Detect which cell encompasses the target text, then output its (x, y) center coordinate. 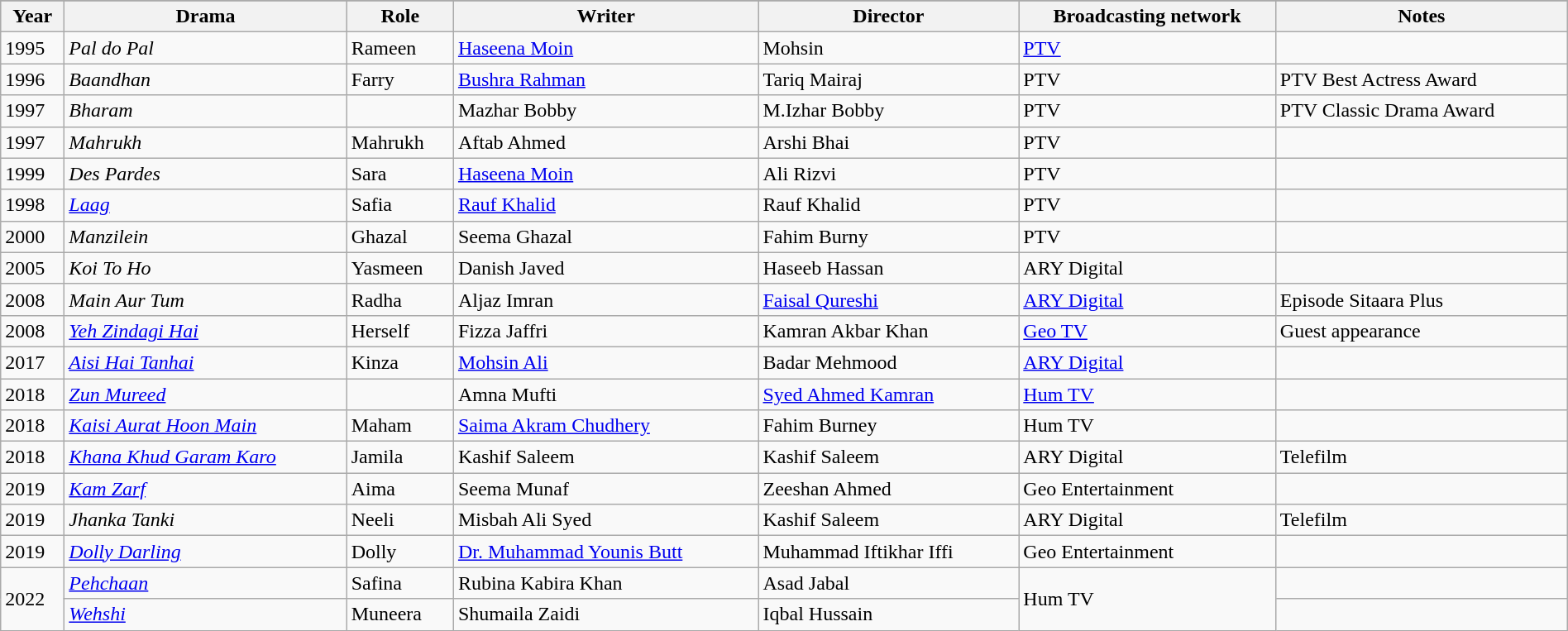
Manzilein (205, 237)
Yeh Zindagi Hai (205, 331)
Sara (400, 174)
Safina (400, 583)
2000 (33, 237)
Misbah Ali Syed (605, 520)
Seema Ghazal (605, 237)
Aljaz Imran (605, 299)
Aima (400, 489)
Director (888, 17)
Broadcasting network (1148, 17)
Neeli (400, 520)
Drama (205, 17)
Pehchaan (205, 583)
Farry (400, 79)
Syed Ahmed Kamran (888, 394)
Writer (605, 17)
Zun Mureed (205, 394)
Bushra Rahman (605, 79)
Des Pardes (205, 174)
Guest appearance (1421, 331)
2017 (33, 362)
PTV Best Actress Award (1421, 79)
Iqbal Hussain (888, 614)
Haseeb Hassan (888, 268)
1995 (33, 48)
Aisi Hai Tanhai (205, 362)
2022 (33, 599)
Maham (400, 426)
Fizza Jaffri (605, 331)
Main Aur Tum (205, 299)
Pal do Pal (205, 48)
Khana Khud Garam Karo (205, 457)
Baandhan (205, 79)
PTV Classic Drama Award (1421, 111)
Aftab Ahmed (605, 142)
Year (33, 17)
Wehshi (205, 614)
Role (400, 17)
Muhammad Iftikhar Iffi (888, 552)
Rubina Kabira Khan (605, 583)
Mohsin (888, 48)
Saima Akram Chudhery (605, 426)
Tariq Mairaj (888, 79)
Herself (400, 331)
Dolly (400, 552)
Kinza (400, 362)
Dr. Muhammad Younis Butt (605, 552)
Safia (400, 205)
Badar Mehmood (888, 362)
Radha (400, 299)
Arshi Bhai (888, 142)
Jamila (400, 457)
Amna Mufti (605, 394)
Rameen (400, 48)
Mazhar Bobby (605, 111)
Geo TV (1148, 331)
Seema Munaf (605, 489)
Bharam (205, 111)
Muneera (400, 614)
Kam Zarf (205, 489)
Ali Rizvi (888, 174)
Koi To Ho (205, 268)
Ghazal (400, 237)
Yasmeen (400, 268)
Notes (1421, 17)
1999 (33, 174)
M.Izhar Bobby (888, 111)
Dolly Darling (205, 552)
Jhanka Tanki (205, 520)
Fahim Burney (888, 426)
Laag (205, 205)
Shumaila Zaidi (605, 614)
Episode Sitaara Plus (1421, 299)
Fahim Burny (888, 237)
Kamran Akbar Khan (888, 331)
Kaisi Aurat Hoon Main (205, 426)
1998 (33, 205)
Asad Jabal (888, 583)
1996 (33, 79)
Danish Javed (605, 268)
Zeeshan Ahmed (888, 489)
2005 (33, 268)
Mohsin Ali (605, 362)
Faisal Qureshi (888, 299)
